Capture the cell that displays the provided text and extract its (X, Y) central coordinate. 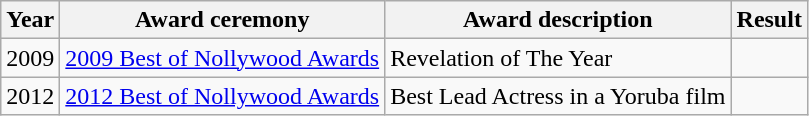
Best Lead Actress in a Yoruba film (558, 96)
Award ceremony (222, 20)
Award description (558, 20)
Revelation of The Year (558, 58)
2012 Best of Nollywood Awards (222, 96)
Year (30, 20)
2009 (30, 58)
Result (769, 20)
2009 Best of Nollywood Awards (222, 58)
2012 (30, 96)
